Output the (x, y) coordinate of the center of the cell containing the given text.  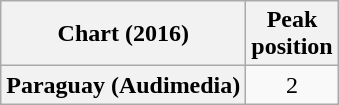
Chart (2016) (124, 34)
2 (292, 85)
Paraguay (Audimedia) (124, 85)
Peakposition (292, 34)
